Return [x, y] of the center of cell containing provided text 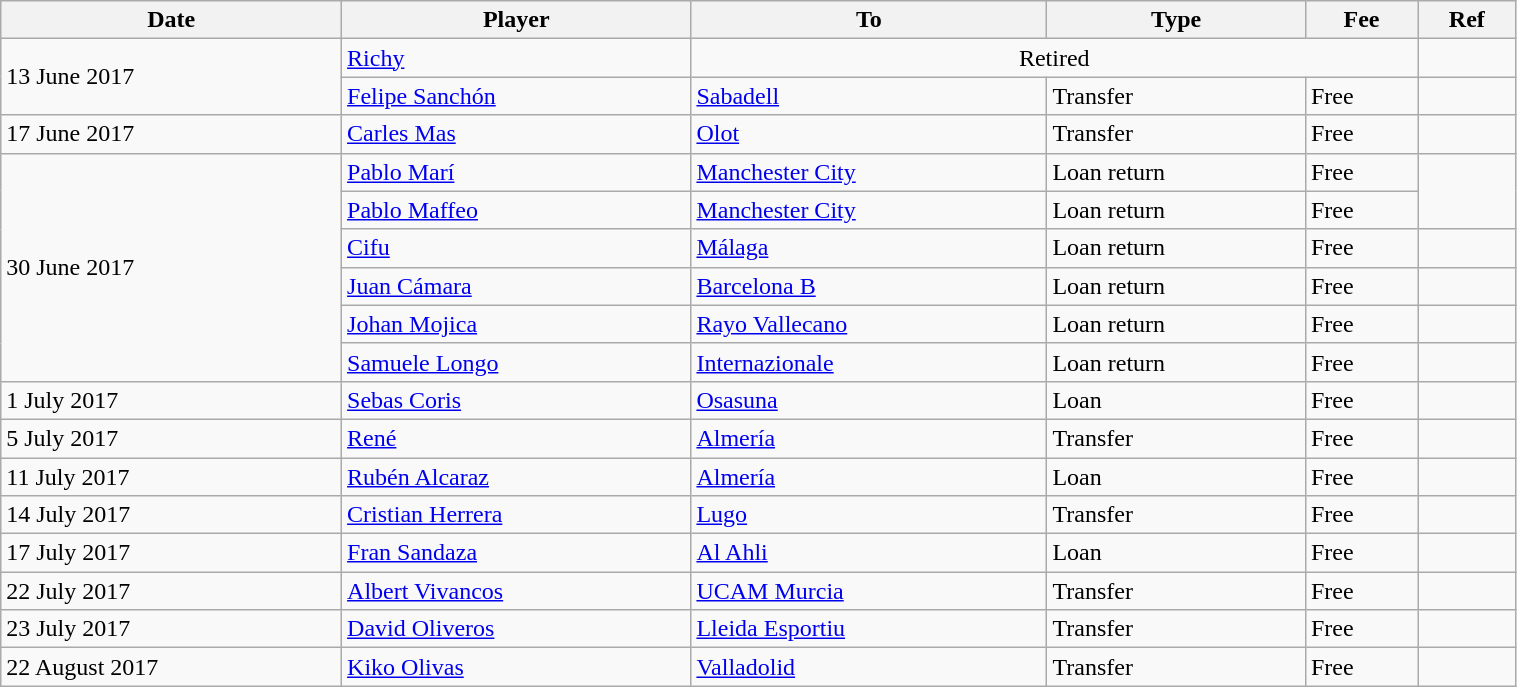
Lugo [869, 515]
30 June 2017 [172, 267]
17 July 2017 [172, 553]
Juan Cámara [516, 286]
Valladolid [869, 667]
5 July 2017 [172, 438]
Rayo Vallecano [869, 324]
Barcelona B [869, 286]
Date [172, 20]
Carles Mas [516, 134]
Player [516, 20]
Olot [869, 134]
Lleida Esportiu [869, 629]
Osasuna [869, 400]
David Oliveros [516, 629]
1 July 2017 [172, 400]
Kiko Olivas [516, 667]
13 June 2017 [172, 77]
Richy [516, 58]
Johan Mojica [516, 324]
Fee [1361, 20]
Fran Sandaza [516, 553]
Pablo Maffeo [516, 210]
Albert Vivancos [516, 591]
Cifu [516, 248]
Felipe Sanchón [516, 96]
Al Ahli [869, 553]
23 July 2017 [172, 629]
14 July 2017 [172, 515]
11 July 2017 [172, 477]
Rubén Alcaraz [516, 477]
UCAM Murcia [869, 591]
Type [1176, 20]
Sabadell [869, 96]
17 June 2017 [172, 134]
Samuele Longo [516, 362]
Málaga [869, 248]
Ref [1467, 20]
To [869, 20]
Internazionale [869, 362]
22 August 2017 [172, 667]
René [516, 438]
Sebas Coris [516, 400]
Retired [1054, 58]
22 July 2017 [172, 591]
Pablo Marí [516, 172]
Cristian Herrera [516, 515]
